Capture the cell that displays the provided text and extract its [X, Y] central coordinate. 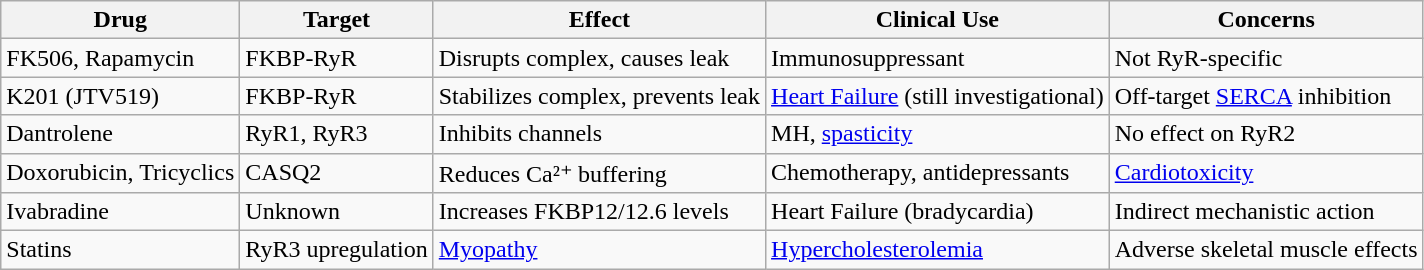
CASQ2 [336, 173]
Ivabradine [120, 212]
Chemotherapy, antidepressants [938, 173]
Statins [120, 250]
RyR1, RyR3 [336, 134]
Increases FKBP12/12.6 levels [599, 212]
Reduces Ca²⁺ buffering [599, 173]
No effect on RyR2 [1266, 134]
Not RyR-specific [1266, 58]
Stabilizes complex, prevents leak [599, 96]
RyR3 upregulation [336, 250]
Clinical Use [938, 20]
Effect [599, 20]
Hypercholesterolemia [938, 250]
K201 (JTV519) [120, 96]
Concerns [1266, 20]
Myopathy [599, 250]
Cardiotoxicity [1266, 173]
Adverse skeletal muscle effects [1266, 250]
Drug [120, 20]
Immunosuppressant [938, 58]
Unknown [336, 212]
Inhibits channels [599, 134]
Disrupts complex, causes leak [599, 58]
FK506, Rapamycin [120, 58]
Dantrolene [120, 134]
MH, spasticity [938, 134]
Heart Failure (still investigational) [938, 96]
Indirect mechanistic action [1266, 212]
Target [336, 20]
Heart Failure (bradycardia) [938, 212]
Off-target SERCA inhibition [1266, 96]
Doxorubicin, Tricyclics [120, 173]
